Output the (X, Y) coordinate of the center of the cell containing the given text.  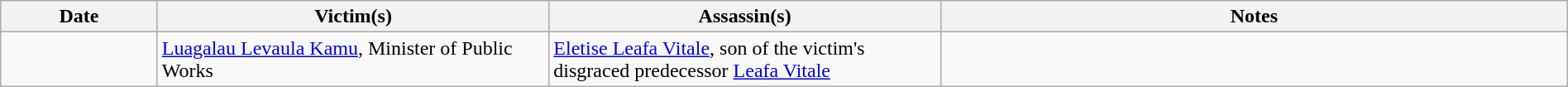
Assassin(s) (745, 17)
Date (79, 17)
Luagalau Levaula Kamu, Minister of Public Works (353, 60)
Eletise Leafa Vitale, son of the victim's disgraced predecessor Leafa Vitale (745, 60)
Notes (1254, 17)
Victim(s) (353, 17)
